Scan for the cell matching the given text and deliver its (x, y) coordinate at center. 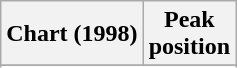
Peakposition (189, 34)
Chart (1998) (72, 34)
